Determine the [x, y] coordinate at the center of the cell enclosing the given text.  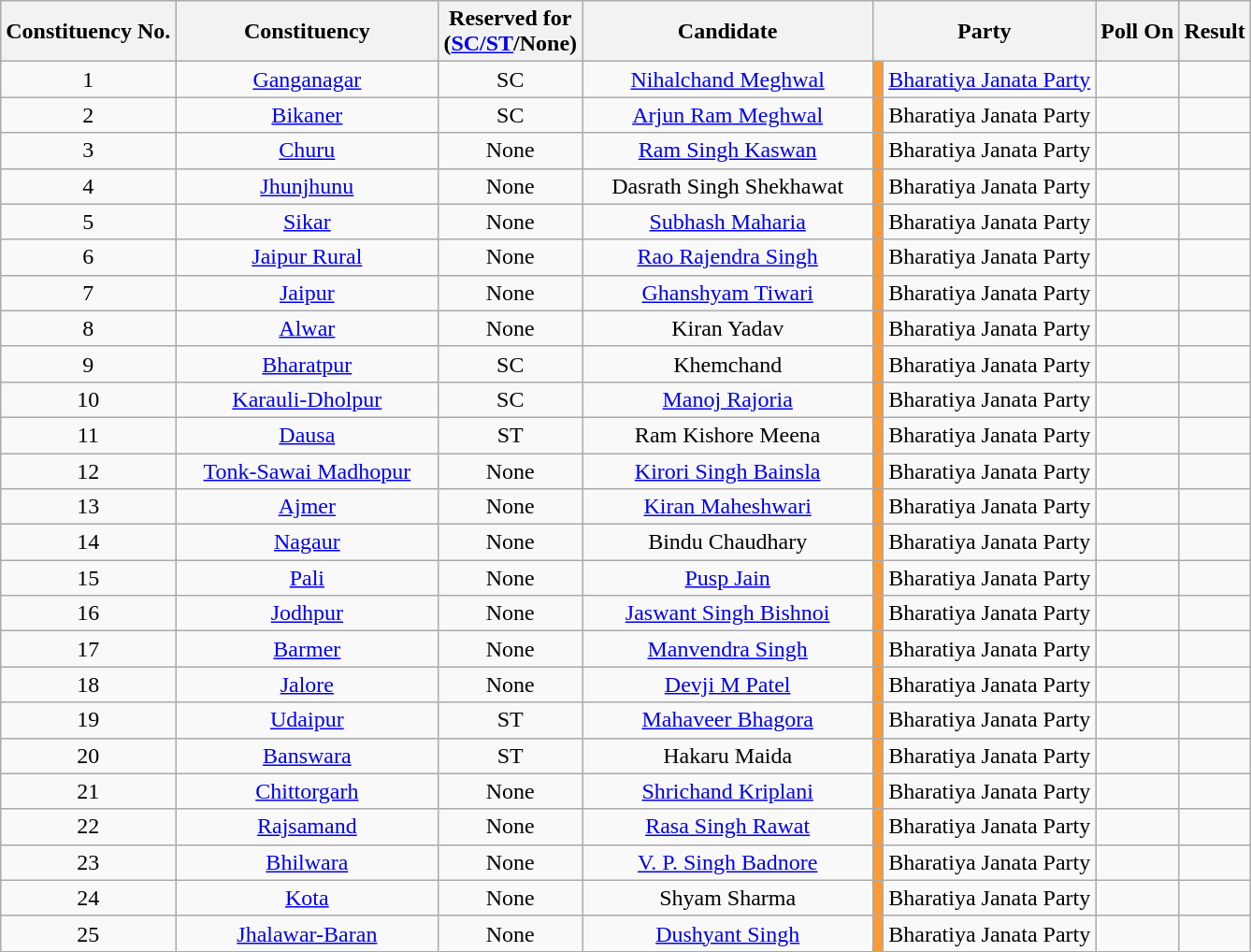
Udaipur [307, 720]
Rao Rajendra Singh [727, 257]
7 [88, 293]
Constituency [307, 32]
Ajmer [307, 507]
Tonk-Sawai Madhopur [307, 470]
Chittorgarh [307, 791]
17 [88, 649]
13 [88, 507]
Subhash Maharia [727, 222]
4 [88, 186]
Jodhpur [307, 613]
Banswara [307, 756]
Alwar [307, 328]
Manoj Rajoria [727, 399]
Constituency No. [88, 32]
Dasrath Singh Shekhawat [727, 186]
20 [88, 756]
Rajsamand [307, 827]
Ram Kishore Meena [727, 435]
Pusp Jain [727, 578]
Jaswant Singh Bishnoi [727, 613]
Barmer [307, 649]
Mahaveer Bhagora [727, 720]
2 [88, 115]
10 [88, 399]
Kota [307, 898]
21 [88, 791]
Pali [307, 578]
Dushyant Singh [727, 933]
Ram Singh Kaswan [727, 151]
8 [88, 328]
11 [88, 435]
1 [88, 79]
Arjun Ram Meghwal [727, 115]
25 [88, 933]
Candidate [727, 32]
Bikaner [307, 115]
Jaipur [307, 293]
19 [88, 720]
Result [1215, 32]
Ghanshyam Tiwari [727, 293]
Dausa [307, 435]
14 [88, 542]
15 [88, 578]
Poll On [1137, 32]
Rasa Singh Rawat [727, 827]
24 [88, 898]
Manvendra Singh [727, 649]
Sikar [307, 222]
Shrichand Kriplani [727, 791]
Karauli-Dholpur [307, 399]
18 [88, 685]
Kirori Singh Bainsla [727, 470]
3 [88, 151]
Nagaur [307, 542]
9 [88, 364]
Nihalchand Meghwal [727, 79]
Churu [307, 151]
Hakaru Maida [727, 756]
Jalore [307, 685]
Jhalawar-Baran [307, 933]
16 [88, 613]
Kiran Yadav [727, 328]
Bhilwara [307, 862]
V. P. Singh Badnore [727, 862]
5 [88, 222]
Shyam Sharma [727, 898]
Khemchand [727, 364]
23 [88, 862]
Devji M Patel [727, 685]
Ganganagar [307, 79]
Jhunjhunu [307, 186]
22 [88, 827]
Kiran Maheshwari [727, 507]
6 [88, 257]
Jaipur Rural [307, 257]
Reserved for(SC/ST/None) [510, 32]
Bindu Chaudhary [727, 542]
Party [985, 32]
12 [88, 470]
Bharatpur [307, 364]
